Return (X, Y) of the center of cell containing provided text 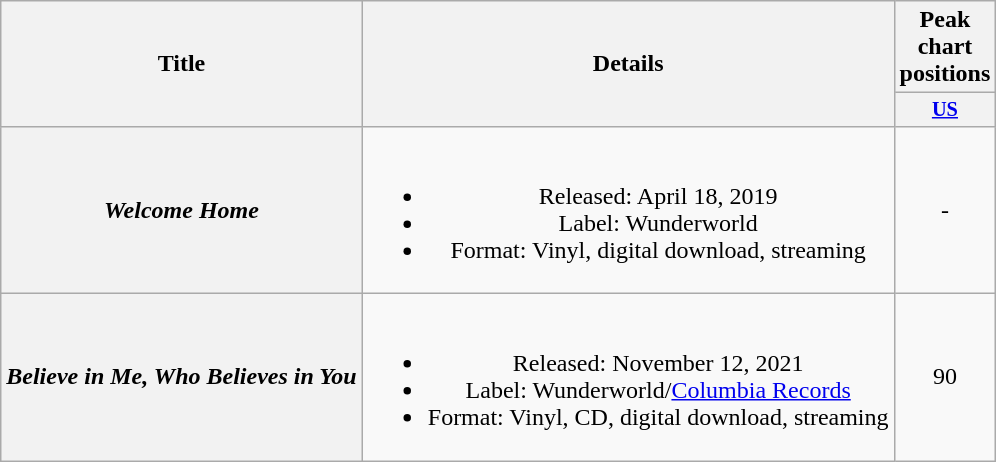
Welcome Home (182, 210)
Believe in Me, Who Believes in You (182, 378)
Released: November 12, 2021Label: Wunderworld/Columbia RecordsFormat: Vinyl, CD, digital download, streaming (628, 378)
- (945, 210)
US (945, 110)
Released: April 18, 2019Label: WunderworldFormat: Vinyl, digital download, streaming (628, 210)
Peak chart positions (945, 47)
Details (628, 64)
Title (182, 64)
90 (945, 378)
